Capture the cell that displays the provided text and extract its (x, y) central coordinate. 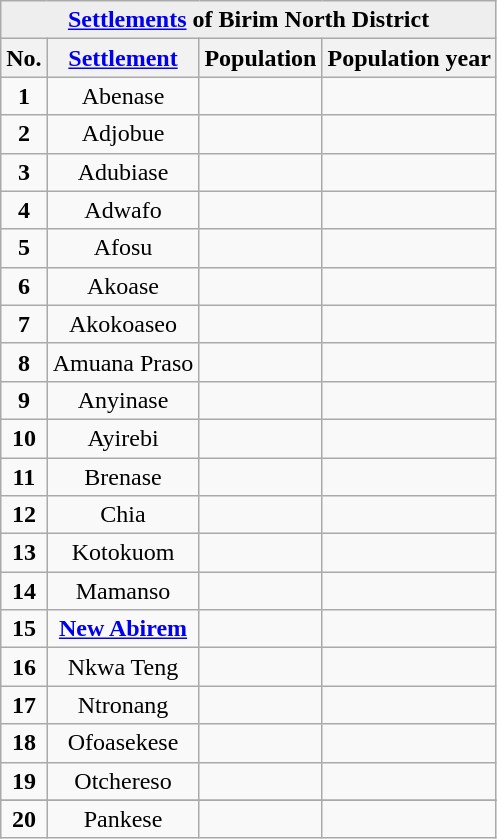
8 (24, 362)
11 (24, 477)
4 (24, 210)
7 (24, 324)
Ayirebi (123, 438)
Ofoasekese (123, 743)
Ntronang (123, 705)
13 (24, 553)
Mamanso (123, 591)
9 (24, 400)
12 (24, 515)
1 (24, 96)
Population year (409, 58)
3 (24, 172)
16 (24, 667)
Brenase (123, 477)
20 (24, 819)
Kotokuom (123, 553)
Afosu (123, 248)
17 (24, 705)
Settlements of Birim North District (249, 20)
18 (24, 743)
Chia (123, 515)
Adwafo (123, 210)
No. (24, 58)
Akoase (123, 286)
New Abirem (123, 629)
Population (260, 58)
6 (24, 286)
Otchereso (123, 781)
Adjobue (123, 134)
Adubiase (123, 172)
Settlement (123, 58)
15 (24, 629)
14 (24, 591)
5 (24, 248)
2 (24, 134)
Abenase (123, 96)
Nkwa Teng (123, 667)
Pankese (123, 819)
Akokoaseo (123, 324)
Amuana Praso (123, 362)
19 (24, 781)
Anyinase (123, 400)
10 (24, 438)
